Pinpoint the cell where the given text exists, returning its [X, Y] midpoint coordinate. 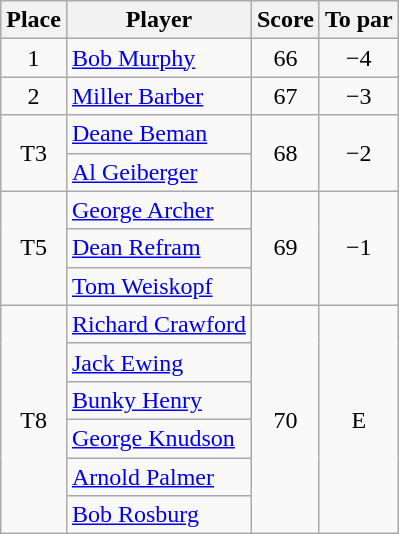
T3 [34, 153]
Bunky Henry [158, 400]
To par [358, 20]
2 [34, 96]
68 [285, 153]
Score [285, 20]
T5 [34, 248]
67 [285, 96]
−2 [358, 153]
Player [158, 20]
Miller Barber [158, 96]
−4 [358, 58]
66 [285, 58]
−1 [358, 248]
Bob Murphy [158, 58]
70 [285, 419]
Tom Weiskopf [158, 286]
T8 [34, 419]
Bob Rosburg [158, 515]
Al Geiberger [158, 172]
1 [34, 58]
Place [34, 20]
Dean Refram [158, 248]
Jack Ewing [158, 362]
Deane Beman [158, 134]
E [358, 419]
George Archer [158, 210]
−3 [358, 96]
Arnold Palmer [158, 477]
Richard Crawford [158, 324]
George Knudson [158, 438]
69 [285, 248]
